Identify which cell holds the provided text, then report its (x, y) central coordinate. 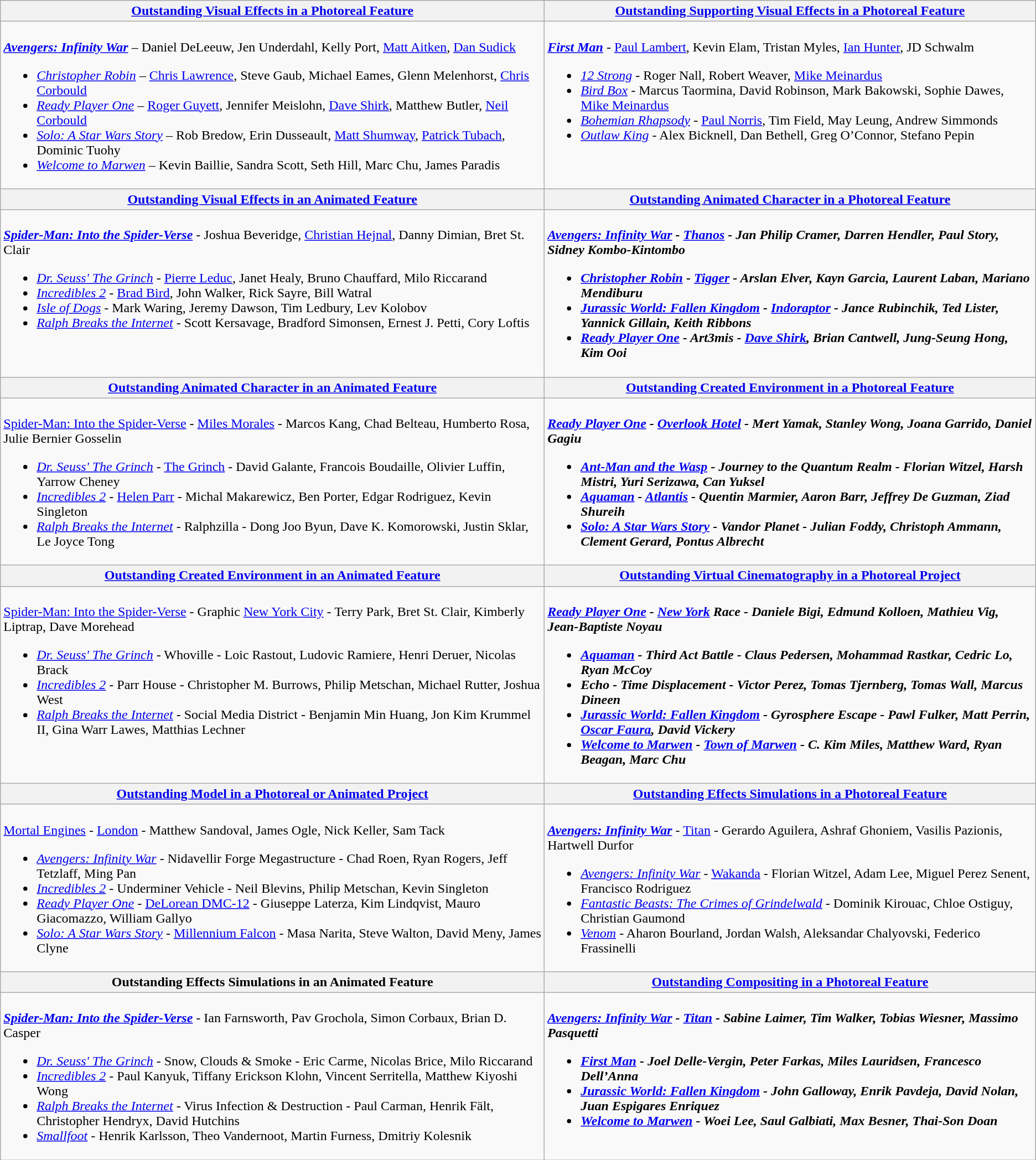
Outstanding Virtual Cinematography in a Photoreal Project (790, 576)
Outstanding Model in a Photoreal or Animated Project (272, 794)
Outstanding Compositing in a Photoreal Feature (790, 982)
Outstanding Supporting Visual Effects in a Photoreal Feature (790, 11)
Outstanding Animated Character in a Photoreal Feature (790, 199)
Outstanding Created Environment in a Photoreal Feature (790, 387)
Outstanding Visual Effects in a Photoreal Feature (272, 11)
Outstanding Created Environment in an Animated Feature (272, 576)
Outstanding Visual Effects in an Animated Feature (272, 199)
Outstanding Animated Character in an Animated Feature (272, 387)
Outstanding Effects Simulations in an Animated Feature (272, 982)
Outstanding Effects Simulations in a Photoreal Feature (790, 794)
